Output the (x, y) coordinate of the center of the cell containing the given text.  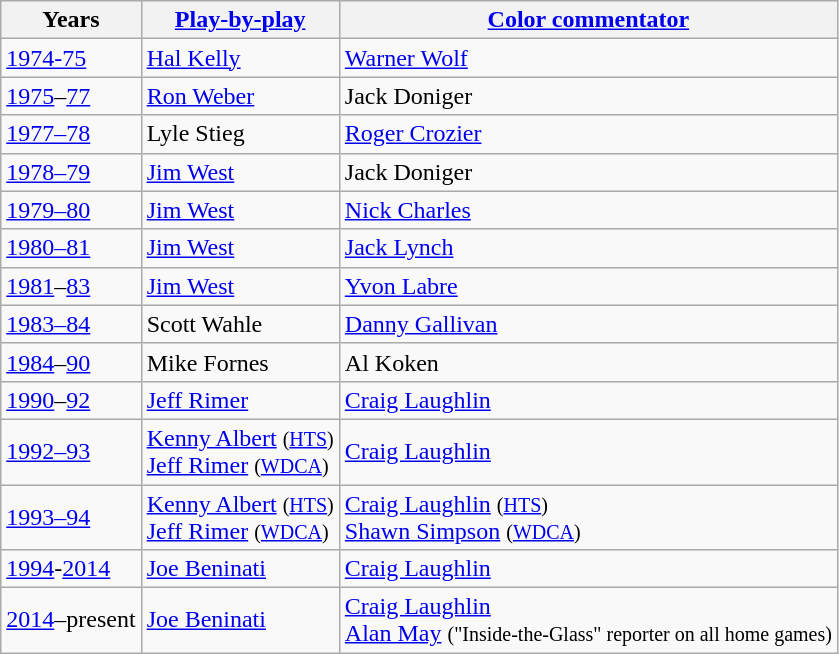
1980–81 (71, 248)
1979–80 (71, 210)
1978–79 (71, 172)
Nick Charles (588, 210)
Mike Fornes (240, 362)
2014–present (71, 620)
1977–78 (71, 134)
Al Koken (588, 362)
1992–93 (71, 452)
1994-2014 (71, 569)
Ron Weber (240, 96)
Jack Lynch (588, 248)
Lyle Stieg (240, 134)
1974-75 (71, 58)
Danny Gallivan (588, 324)
1993–94 (71, 516)
Color commentator (588, 20)
Play-by-play (240, 20)
Hal Kelly (240, 58)
Craig LaughlinAlan May ("Inside-the-Glass" reporter on all home games) (588, 620)
1975–77 (71, 96)
Warner Wolf (588, 58)
Scott Wahle (240, 324)
Yvon Labre (588, 286)
Craig Laughlin (HTS)Shawn Simpson (WDCA) (588, 516)
Roger Crozier (588, 134)
Jeff Rimer (240, 400)
1990–92 (71, 400)
1984–90 (71, 362)
Years (71, 20)
1983–84 (71, 324)
1981–83 (71, 286)
